Pinpoint the cell where the given text exists, returning its (x, y) midpoint coordinate. 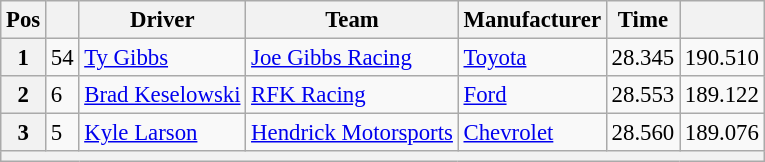
Ford (532, 95)
Team (352, 20)
28.345 (642, 58)
Ty Gibbs (162, 58)
2 (24, 95)
189.076 (722, 133)
Brad Keselowski (162, 95)
Toyota (532, 58)
Pos (24, 20)
1 (24, 58)
Time (642, 20)
Joe Gibbs Racing (352, 58)
Chevrolet (532, 133)
Hendrick Motorsports (352, 133)
5 (62, 133)
189.122 (722, 95)
3 (24, 133)
RFK Racing (352, 95)
28.553 (642, 95)
54 (62, 58)
Kyle Larson (162, 133)
Driver (162, 20)
28.560 (642, 133)
Manufacturer (532, 20)
6 (62, 95)
190.510 (722, 58)
